Return [x, y] of the center of cell containing provided text 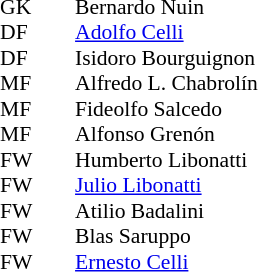
Julio Libonatti [166, 185]
Adolfo Celli [166, 33]
Blas Saruppo [166, 237]
Humberto Libonatti [166, 160]
Isidoro Bourguignon [166, 58]
Atilio Badalini [166, 211]
Alfredo L. Chabrolín [166, 83]
Alfonso Grenón [166, 135]
Fideolfo Salcedo [166, 109]
